For the text-containing cell, return its midpoint in (X, Y) coordinate format. 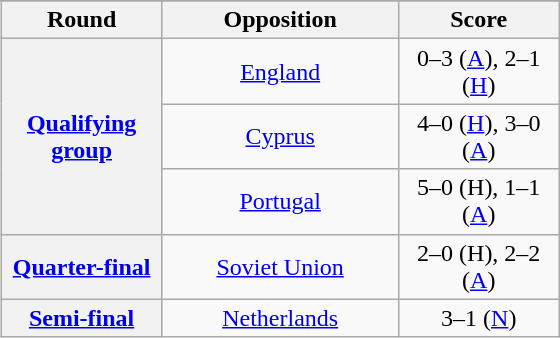
England (280, 72)
5–0 (H), 1–1 (A) (478, 202)
Round (82, 20)
Opposition (280, 20)
Netherlands (280, 318)
Qualifying group (82, 136)
4–0 (H), 3–0 (A) (478, 136)
Semi-final (82, 318)
Soviet Union (280, 266)
Score (478, 20)
Portugal (280, 202)
2–0 (H), 2–2 (A) (478, 266)
3–1 (N) (478, 318)
Quarter-final (82, 266)
0–3 (A), 2–1 (H) (478, 72)
Cyprus (280, 136)
